Identify which cell holds the provided text, then report its [X, Y] central coordinate. 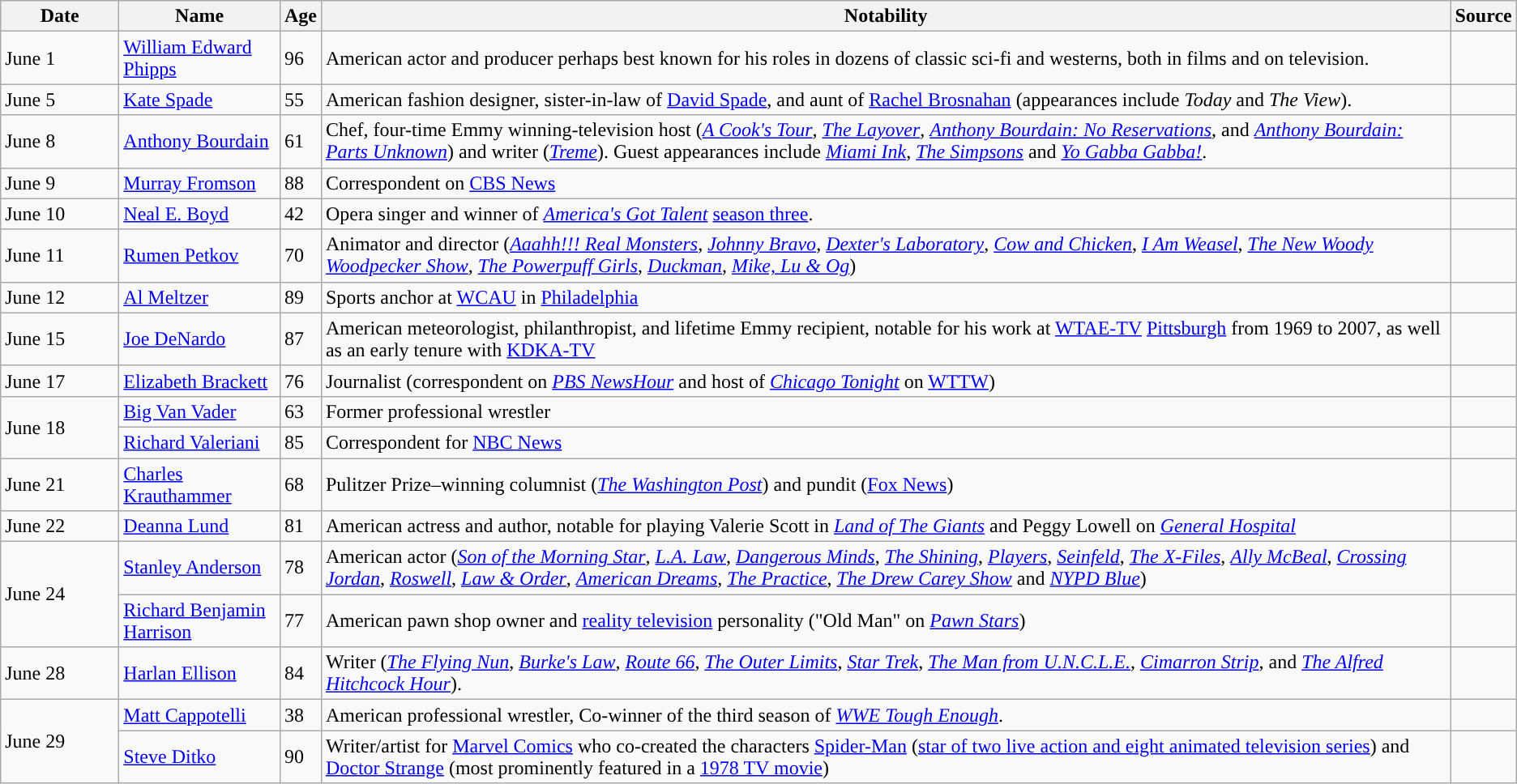
William Edward Phipps [199, 58]
81 [300, 526]
Correspondent for NBC News [886, 442]
Correspondent on CBS News [886, 183]
American pawn shop owner and reality television personality ("Old Man" on Pawn Stars) [886, 620]
Charles Krauthammer [199, 484]
Notability [886, 16]
85 [300, 442]
61 [300, 141]
Source [1483, 16]
70 [300, 256]
Opera singer and winner of America's Got Talent season three. [886, 214]
Journalist (correspondent on PBS NewsHour and host of Chicago Tonight on WTTW) [886, 381]
June 10 [60, 214]
Richard Benjamin Harrison [199, 620]
96 [300, 58]
June 21 [60, 484]
Deanna Lund [199, 526]
Stanley Anderson [199, 569]
June 29 [60, 742]
Rumen Petkov [199, 256]
Matt Cappotelli [199, 715]
Writer (The Flying Nun, Burke's Law, Route 66, The Outer Limits, Star Trek, The Man from U.N.C.L.E., Cimarron Strip, and The Alfred Hitchcock Hour). [886, 674]
Al Meltzer [199, 297]
87 [300, 339]
Sports anchor at WCAU in Philadelphia [886, 297]
Richard Valeriani [199, 442]
77 [300, 620]
American fashion designer, sister-in-law of David Spade, and aunt of Rachel Brosnahan (appearances include Today and The View). [886, 100]
June 12 [60, 297]
Joe DeNardo [199, 339]
Age [300, 16]
Big Van Vader [199, 411]
American actor and producer perhaps best known for his roles in dozens of classic sci-fi and westerns, both in films and on television. [886, 58]
88 [300, 183]
June 17 [60, 381]
June 22 [60, 526]
89 [300, 297]
Harlan Ellison [199, 674]
Former professional wrestler [886, 411]
76 [300, 381]
June 18 [60, 427]
Date [60, 16]
June 15 [60, 339]
Murray Fromson [199, 183]
June 5 [60, 100]
Neal E. Boyd [199, 214]
68 [300, 484]
38 [300, 715]
American actress and author, notable for playing Valerie Scott in Land of The Giants and Peggy Lowell on General Hospital [886, 526]
June 8 [60, 141]
June 11 [60, 256]
90 [300, 756]
June 1 [60, 58]
84 [300, 674]
Elizabeth Brackett [199, 381]
78 [300, 569]
42 [300, 214]
Kate Spade [199, 100]
Anthony Bourdain [199, 141]
63 [300, 411]
American professional wrestler, Co-winner of the third season of WWE Tough Enough. [886, 715]
Pulitzer Prize–winning columnist (The Washington Post) and pundit (Fox News) [886, 484]
55 [300, 100]
June 28 [60, 674]
June 9 [60, 183]
Steve Ditko [199, 756]
June 24 [60, 594]
Name [199, 16]
